Determine the [x, y] coordinate at the center of the cell enclosing the given text.  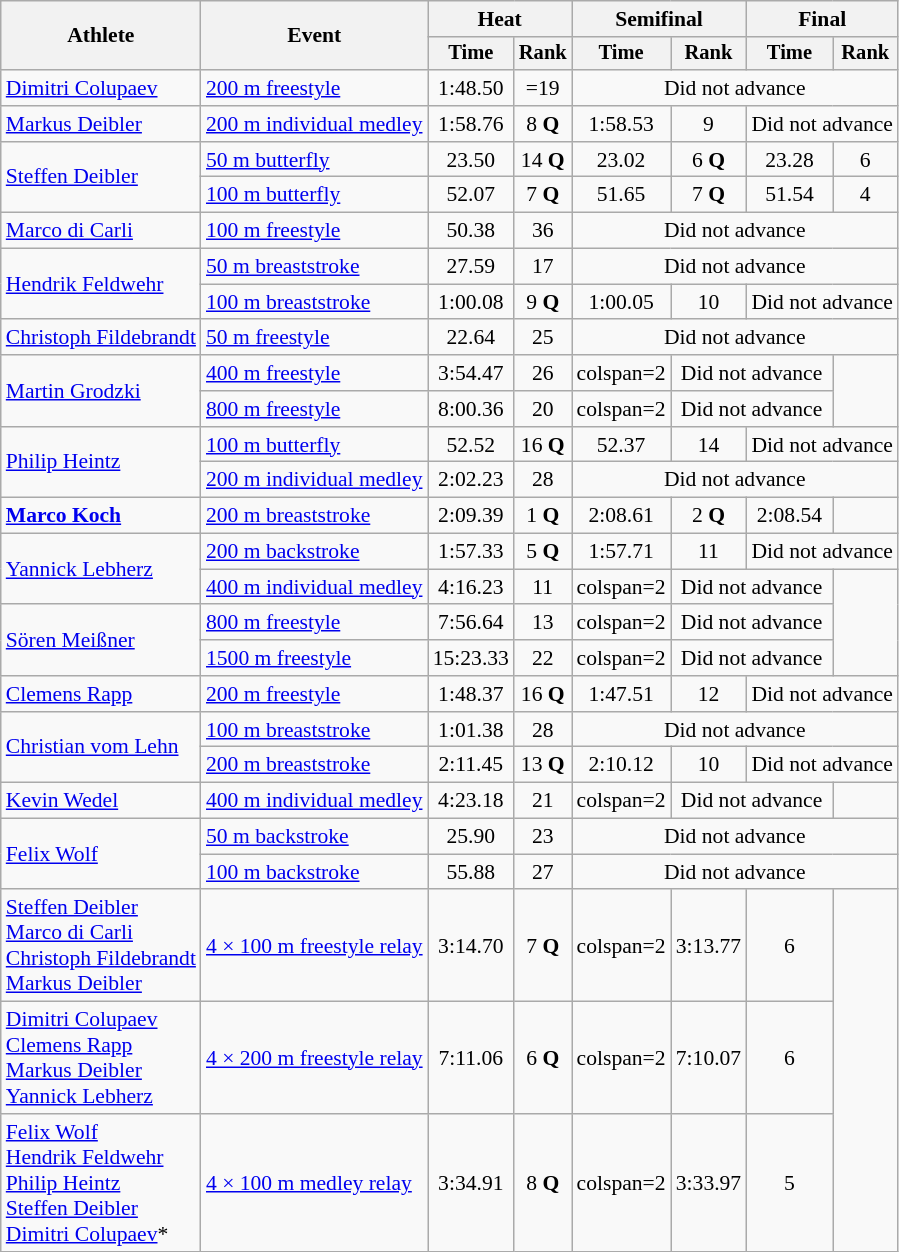
22.64 [471, 338]
4 × 100 m medley relay [314, 1183]
Yannick Lebherz [101, 570]
21 [543, 801]
1 Q [543, 516]
1:47.51 [622, 694]
50.38 [471, 231]
4 [866, 195]
Dimitri Colupaev [101, 88]
1:58.76 [471, 124]
Heat [500, 19]
2:08.54 [789, 516]
9 [709, 124]
Marco di Carli [101, 231]
Kevin Wedel [101, 801]
8:00.36 [471, 409]
25 [543, 338]
52.52 [471, 445]
400 m freestyle [314, 373]
1:48.37 [471, 694]
50 m butterfly [314, 160]
4:16.23 [471, 587]
3:13.77 [709, 946]
2:09.39 [471, 516]
13 Q [543, 765]
23.28 [789, 160]
1:57.71 [622, 552]
20 [543, 409]
2:08.61 [622, 516]
1:48.50 [471, 88]
Hendrik Feldwehr [101, 284]
23.02 [622, 160]
Martin Grodzki [101, 390]
Christian vom Lehn [101, 748]
50 m breaststroke [314, 267]
50 m freestyle [314, 338]
51.54 [789, 195]
5 [789, 1183]
7:56.64 [471, 623]
3:54.47 [471, 373]
17 [543, 267]
23.50 [471, 160]
4 × 200 m freestyle relay [314, 1058]
22 [543, 658]
Felix WolfHendrik FeldwehrPhilip HeintzSteffen DeiblerDimitri Colupaev* [101, 1183]
200 m backstroke [314, 552]
7:11.06 [471, 1058]
13 [543, 623]
36 [543, 231]
Steffen DeiblerMarco di CarliChristoph FildebrandtMarkus Deibler [101, 946]
1500 m freestyle [314, 658]
1:57.33 [471, 552]
Christoph Fildebrandt [101, 338]
3:33.97 [709, 1183]
Event [314, 36]
55.88 [471, 872]
Sören Meißner [101, 640]
2:02.23 [471, 480]
Philip Heintz [101, 462]
Clemens Rapp [101, 694]
52.07 [471, 195]
Semifinal [660, 19]
9 Q [543, 302]
23 [543, 837]
3:34.91 [471, 1183]
50 m backstroke [314, 837]
26 [543, 373]
1:00.05 [622, 302]
4 × 100 m freestyle relay [314, 946]
52.37 [622, 445]
1:01.38 [471, 730]
=19 [543, 88]
100 m freestyle [314, 231]
Dimitri ColupaevClemens RappMarkus DeiblerYannick Lebherz [101, 1058]
25.90 [471, 837]
Felix Wolf [101, 854]
7:10.07 [709, 1058]
Final [822, 19]
1:58.53 [622, 124]
2:10.12 [622, 765]
14 [709, 445]
1:00.08 [471, 302]
14 Q [543, 160]
5 Q [543, 552]
4:23.18 [471, 801]
Steffen Deibler [101, 178]
Marco Koch [101, 516]
51.65 [622, 195]
Markus Deibler [101, 124]
2:11.45 [471, 765]
2 Q [709, 516]
12 [709, 694]
3:14.70 [471, 946]
Athlete [101, 36]
15:23.33 [471, 658]
27 [543, 872]
100 m backstroke [314, 872]
27.59 [471, 267]
